For the text-containing cell, return its midpoint in (x, y) coordinate format. 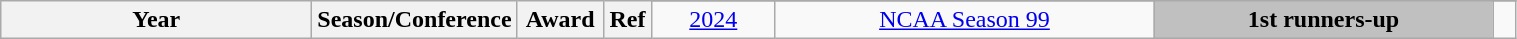
Award (560, 20)
Year (156, 20)
2024 (714, 20)
NCAA Season 99 (964, 20)
Ref (628, 20)
1st runners-up (1324, 20)
Season/Conference (414, 20)
